Extract the (x, y) coordinate from the center of the cell holding the provided text.  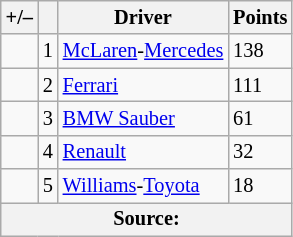
1 (48, 51)
4 (48, 152)
Source: (147, 219)
61 (260, 118)
138 (260, 51)
111 (260, 85)
BMW Sauber (143, 118)
Ferrari (143, 85)
18 (260, 186)
2 (48, 85)
Points (260, 17)
McLaren-Mercedes (143, 51)
3 (48, 118)
Driver (143, 17)
32 (260, 152)
Renault (143, 152)
5 (48, 186)
Williams-Toyota (143, 186)
+/– (20, 17)
